Pinpoint the cell where the given text exists, returning its (X, Y) midpoint coordinate. 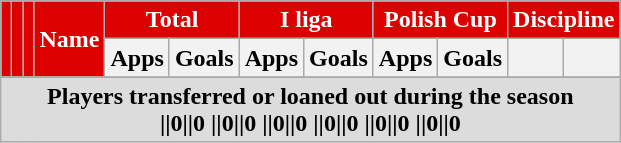
Players transferred or loaned out during the season||0||0 ||0||0 ||0||0 ||0||0 ||0||0 ||0||0 (310, 110)
Polish Cup (440, 20)
Name (70, 39)
I liga (306, 20)
Total (172, 20)
Discipline (564, 20)
